Search for the cell housing the specified text and yield its (x, y) center coordinate. 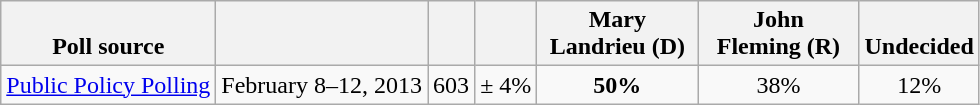
± 4% (506, 85)
Poll source (108, 34)
JohnFleming (R) (778, 34)
Undecided (919, 34)
February 8–12, 2013 (322, 85)
603 (452, 85)
38% (778, 85)
MaryLandrieu (D) (618, 34)
50% (618, 85)
12% (919, 85)
Public Policy Polling (108, 85)
